For the text-containing cell, return its midpoint in (X, Y) coordinate format. 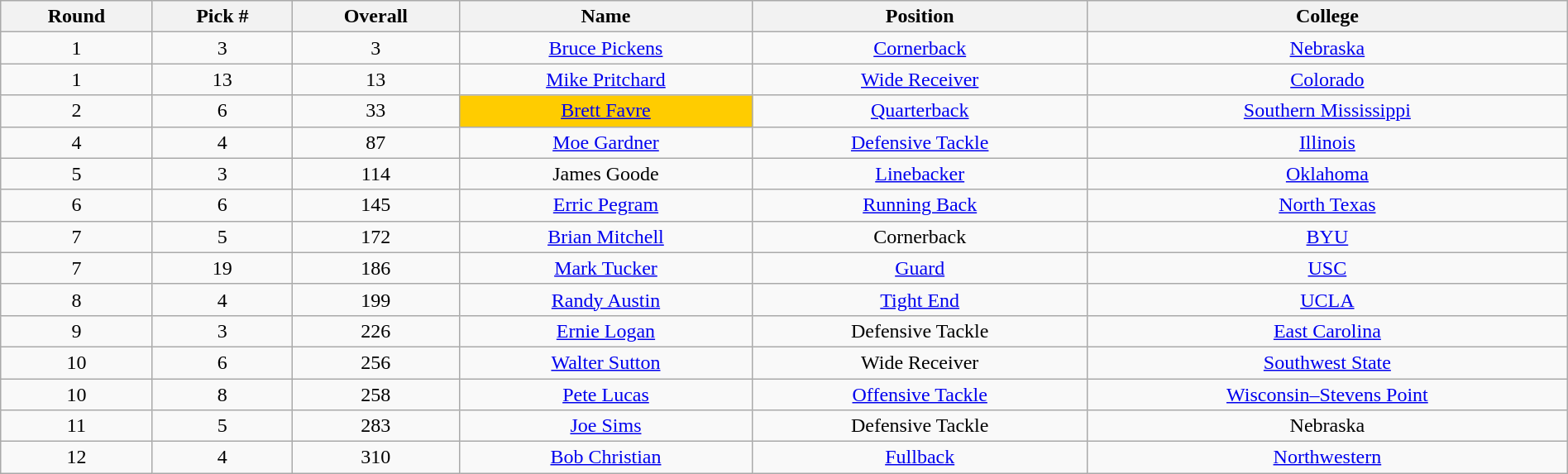
Walter Sutton (605, 362)
Guard (920, 268)
186 (375, 268)
Quarterback (920, 111)
Overall (375, 17)
UCLA (1328, 299)
North Texas (1328, 205)
Pick # (222, 17)
Offensive Tackle (920, 395)
11 (76, 426)
Linebacker (920, 174)
USC (1328, 268)
2 (76, 111)
256 (375, 362)
Bob Christian (605, 457)
87 (375, 142)
Southwest State (1328, 362)
310 (375, 457)
Erric Pegram (605, 205)
Brian Mitchell (605, 237)
172 (375, 237)
Bruce Pickens (605, 48)
Oklahoma (1328, 174)
226 (375, 331)
Colorado (1328, 79)
Tight End (920, 299)
Moe Gardner (605, 142)
College (1328, 17)
East Carolina (1328, 331)
Northwestern (1328, 457)
BYU (1328, 237)
Fullback (920, 457)
33 (375, 111)
Mike Pritchard (605, 79)
Brett Favre (605, 111)
19 (222, 268)
Joe Sims (605, 426)
258 (375, 395)
Illinois (1328, 142)
Southern Mississippi (1328, 111)
Position (920, 17)
Wisconsin–Stevens Point (1328, 395)
Mark Tucker (605, 268)
Running Back (920, 205)
145 (375, 205)
12 (76, 457)
Randy Austin (605, 299)
199 (375, 299)
Ernie Logan (605, 331)
Name (605, 17)
283 (375, 426)
Round (76, 17)
114 (375, 174)
James Goode (605, 174)
9 (76, 331)
Pete Lucas (605, 395)
